For the text-containing cell, return its midpoint in (X, Y) coordinate format. 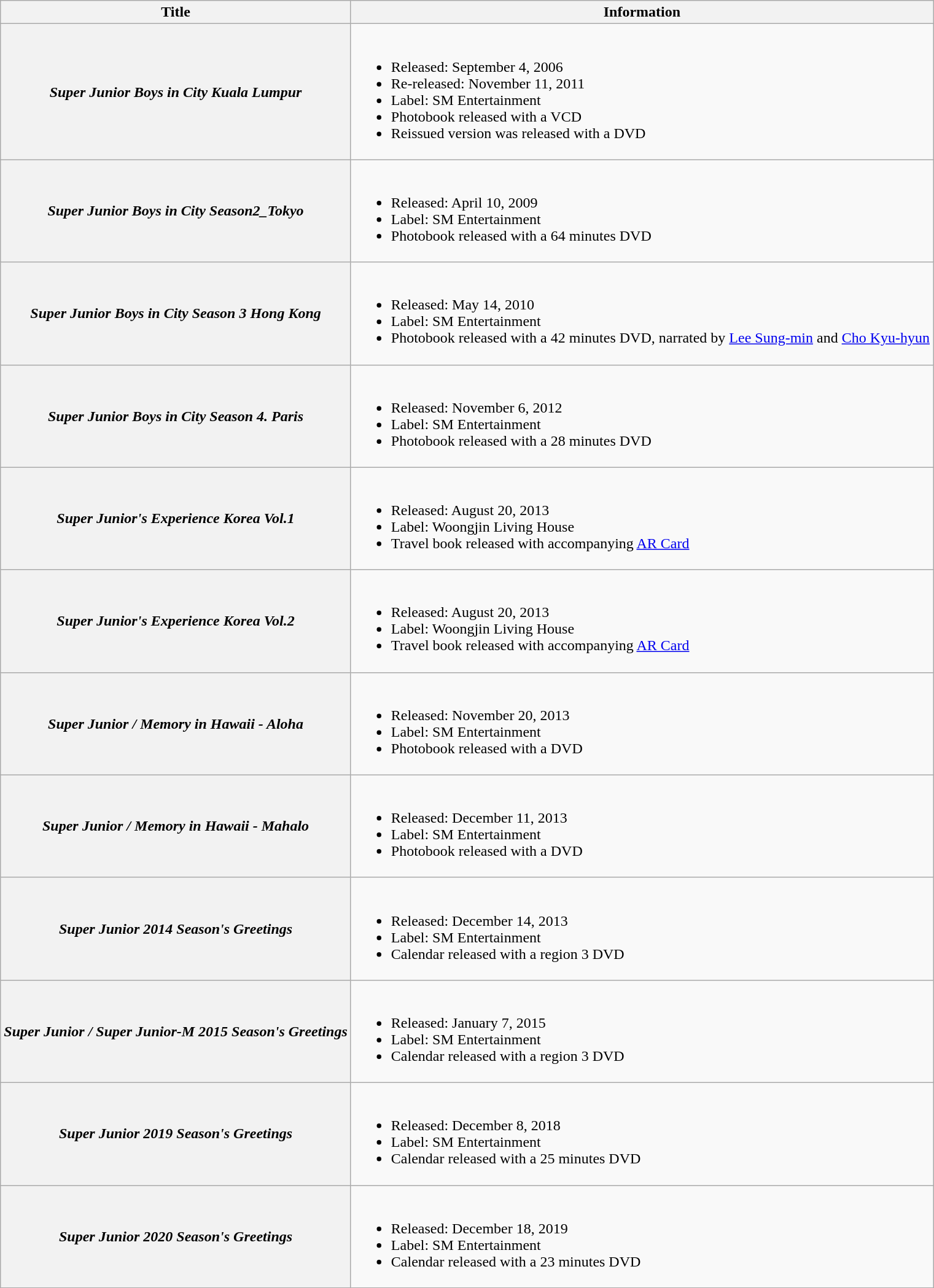
Super Junior Boys in City Season2_Tokyo (176, 211)
Super Junior Boys in City Season 3 Hong Kong (176, 313)
Super Junior / Memory in Hawaii - Aloha (176, 723)
Released: April 10, 2009Label: SM EntertainmentPhotobook released with a 64 minutes DVD (642, 211)
Released: January 7, 2015Label: SM EntertainmentCalendar released with a region 3 DVD (642, 1031)
Super Junior Boys in City Season 4. Paris (176, 416)
Title (176, 12)
Super Junior 2019 Season's Greetings (176, 1133)
Released: December 14, 2013Label: SM EntertainmentCalendar released with a region 3 DVD (642, 928)
Released: December 8, 2018Label: SM EntertainmentCalendar released with a 25 minutes DVD (642, 1133)
Super Junior Boys in City Kuala Lumpur (176, 92)
Released: December 11, 2013Label: SM EntertainmentPhotobook released with a DVD (642, 826)
Super Junior / Super Junior-M 2015 Season's Greetings (176, 1031)
Super Junior's Experience Korea Vol.2 (176, 621)
Information (642, 12)
Super Junior / Memory in Hawaii - Mahalo (176, 826)
Released: September 4, 2006Re-released: November 11, 2011Label: SM EntertainmentPhotobook released with a VCDReissued version was released with a DVD (642, 92)
Released: December 18, 2019Label: SM EntertainmentCalendar released with a 23 minutes DVD (642, 1236)
Released: November 6, 2012Label: SM EntertainmentPhotobook released with a 28 minutes DVD (642, 416)
Released: November 20, 2013Label: SM EntertainmentPhotobook released with a DVD (642, 723)
Released: May 14, 2010Label: SM EntertainmentPhotobook released with a 42 minutes DVD, narrated by Lee Sung-min and Cho Kyu-hyun (642, 313)
Super Junior 2020 Season's Greetings (176, 1236)
Super Junior 2014 Season's Greetings (176, 928)
Super Junior's Experience Korea Vol.1 (176, 518)
